Return (X, Y) of the center of cell containing provided text 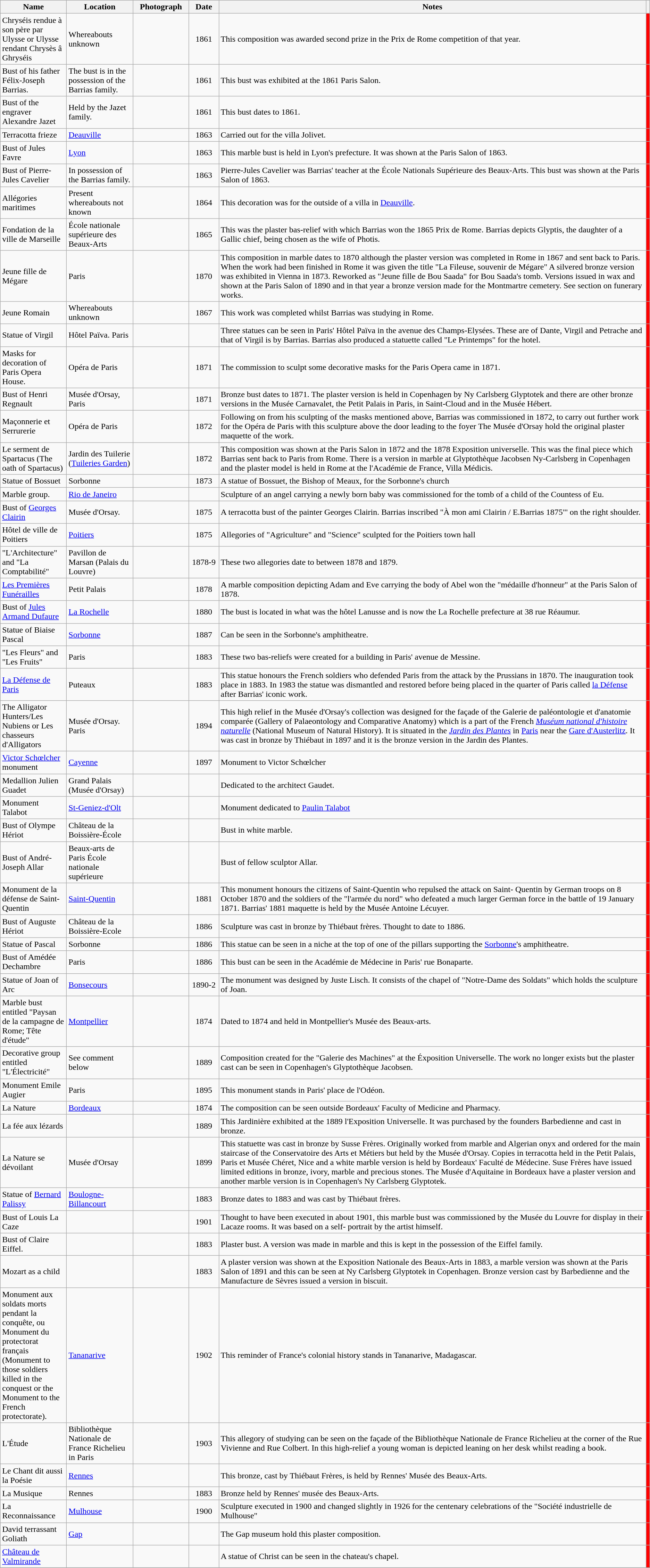
Bust of André-Joseph Allar (33, 862)
Decorative group entitled "L'Électricité" (33, 1063)
Terracotta frieze (33, 135)
Carried out for the villa Jolivet. (432, 135)
Bust of Amédée Dechambre (33, 962)
This bust was exhibited at the 1861 Paris Salon. (432, 80)
Marble group. (33, 494)
This decoration was for the outside of a villa in Deauville. (432, 203)
Fondation de la ville de Marseille (33, 234)
Château de Valmirande (33, 1556)
Château de la Boissière-Ecole (100, 926)
Musée d'Orsay. Paris (100, 726)
Bust of fellow sculptor Allar. (432, 862)
Beaux-arts de Paris École nationale supérieure (100, 862)
La Défense de Paris (33, 684)
Bust of Pierre-Jules Cavelier (33, 175)
The Gap museum hold this plaster composition. (432, 1534)
Statue of Biaise Pascal (33, 634)
Statue of Virgil (33, 335)
Bonsecours (100, 984)
Maçonnerie et Serrurerie (33, 427)
Sculpture executed in 1900 and changed slightly in 1926 for the centenary celebrations of the "Société industrielle de Mulhouse" (432, 1511)
Mozart as a child (33, 1272)
This work was completed whilst Barrias was studying in Rome. (432, 313)
Rio de Janeiro (100, 494)
Present whereabouts not known (100, 203)
Bust of Louis La Caze (33, 1221)
Name (33, 7)
Location (100, 7)
Bust of Claire Eiffel. (33, 1244)
In possession of the Barrias family. (100, 175)
Notes (432, 7)
Monument to Victor Schœlcher (432, 762)
Cayenne (100, 762)
Grand Palais (Musée d'Orsay) (100, 785)
These two bas-reliefs were created for a building in Paris' avenue de Messine. (432, 657)
This statue can be seen in a niche at the top of one of the pillars supporting the Sorbonne's amphitheatre. (432, 944)
Dedicated to the architect Gaudet. (432, 785)
Hôtel de ville de Poitiers (33, 535)
Statue of Bossuet (33, 481)
1895 (204, 1090)
La Nature (33, 1108)
The monument was designed by Juste Lisch. It consists of the chapel of "Notre-Dame des Soldats" which holds the sculpture of Joan. (432, 984)
1878 (204, 589)
Les Premières Funérailles (33, 589)
Masks for decoration of Paris Opera House. (33, 368)
Petit Palais (100, 589)
Jeune fille de Mégare (33, 276)
Medallion Julien Guadet (33, 785)
1878-9 (204, 562)
1864 (204, 203)
La Musique (33, 1493)
Held by the Jazet family. (100, 112)
La Nature se dévoilant (33, 1162)
The bust is located in what was the hôtel Lanusse and is now the La Rochelle prefecture at 38 rue Réaumur. (432, 612)
Date (204, 7)
A statue of Christ can be seen in the chateau's chapel. (432, 1556)
This marble bust is held in Lyon's prefecture. It was shown at the Paris Salon of 1863. (432, 153)
Bust of his father Félix-Joseph Barrias. (33, 80)
Puteaux (100, 684)
Le Chant dit aussi la Poésie (33, 1476)
Sculpture was cast in bronze by Thiébaut frères. Thought to date to 1886. (432, 926)
Tananarive (100, 1355)
Musée d'Orsay (100, 1162)
Musée d'Orsay. (100, 512)
Dated to 1874 and held in Montpellier's Musée des Beaux-arts. (432, 1021)
Bust of Henri Regnault (33, 399)
Pavillon de Marsan (Palais du Louvre) (100, 562)
Bordeaux (100, 1108)
1894 (204, 726)
The composition can be seen outside Bordeaux' Faculty of Medicine and Pharmacy. (432, 1108)
1903 (204, 1444)
1897 (204, 762)
Can be seen in the Sorbonne's amphitheatre. (432, 634)
These two allegories date to between 1878 and 1879. (432, 562)
1902 (204, 1355)
Allegories of "Agriculture" and "Science" sculpted for the Poitiers town hall (432, 535)
A marble composition depicting Adam and Eve carrying the body of Abel won the "médaille d'honneur" at the Paris Salon of 1878. (432, 589)
The commission to sculpt some decorative masks for the Paris Opera came in 1871. (432, 368)
This bust dates to 1861. (432, 112)
Deauville (100, 135)
1880 (204, 612)
Bust of Auguste Hériot (33, 926)
1899 (204, 1162)
Allégories maritimes (33, 203)
Monument Emile Augier (33, 1090)
Lyon (100, 153)
The Alligator Hunters/Les Nubiens or Les chasseurs d'Alligators (33, 726)
This bronze, cast by Thiébaut Frères, is held by Rennes' Musée des Beaux-Arts. (432, 1476)
Saint-Quentin (100, 899)
This monument stands in Paris' place de l'Odéon. (432, 1090)
1901 (204, 1221)
A terracotta bust of the painter Georges Clairin. Barrias inscribed "À mon ami Clairin / E.Barrias 1875"' on the right shoulder. (432, 512)
Montpellier (100, 1021)
David terrassant Goliath (33, 1534)
1890-2 (204, 984)
Monument dedicated to Paulin Talabot (432, 808)
Bust of the engraver Alexandre Jazet (33, 112)
"Les Fleurs" and "Les Fruits" (33, 657)
1870 (204, 276)
Poitiers (100, 535)
Bronze held by Rennes' musée des Beaux-Arts. (432, 1493)
Marble bust entitled "Paysan de la campagne de Rome; Tête d'étude" (33, 1021)
Statue of Bernard Palissy (33, 1199)
Statue of Joan of Arc (33, 984)
This reminder of France's colonial history stands in Tananarive, Madagascar. (432, 1355)
Pierre-Jules Cavelier was Barrias' teacher at the École Nationals Supérieure des Beaux-Arts. This bust was shown at the Paris Salon of 1863. (432, 175)
Chryséis rendue à son père par Ulysse or Ulysse rendant Chrysès â Ghryséis (33, 39)
Bust of Olympe Hériot (33, 830)
Bust in white marble. (432, 830)
Bust of Jules Favre (33, 153)
The bust is in the possession of the Barrias family. (100, 80)
Jardin des Tuilerie (Tuileries Garden) (100, 459)
Bronze dates to 1883 and was cast by Thiébaut frères. (432, 1199)
Gap (100, 1534)
Monument Talabot (33, 808)
1865 (204, 234)
Bibliothèque Nationale de France Richelieu in Paris (100, 1444)
Sculpture of an angel carrying a newly born baby was commissioned for the tomb of a child of the Countess of Eu. (432, 494)
1887 (204, 634)
Mulhouse (100, 1511)
"L'Architecture" and "La Comptabilité" (33, 562)
Photograph (161, 7)
Jeune Romain (33, 313)
This Jardinière exhibited at the 1889 l'Exposition Universelle. It was purchased by the founders Barbedienne and cast in bronze. (432, 1125)
This composition was awarded second prize in the Prix de Rome competition of that year. (432, 39)
L'Étude (33, 1444)
Château de la Boissière-École (100, 830)
La Rochelle (100, 612)
Le serment de Spartacus (The oath of Spartacus) (33, 459)
Statue of Pascal (33, 944)
This bust can be seen in the Académie de Médecine in Paris' rue Bonaparte. (432, 962)
Victor Schœlcher monument (33, 762)
A statue of Bossuet, the Bishop of Meaux, for the Sorbonne's church (432, 481)
Hôtel Païva. Paris (100, 335)
1900 (204, 1511)
La fée aux lézards (33, 1125)
1867 (204, 313)
Plaster bust. A version was made in marble and this is kept in the possession of the Eiffel family. (432, 1244)
Boulogne-Billancourt (100, 1199)
See comment below (100, 1063)
Monument de la défense de Saint-Quentin (33, 899)
Bust of Georges Clairin (33, 512)
1873 (204, 481)
Musée d'Orsay, Paris (100, 399)
St-Geniez-d'Olt (100, 808)
La Reconnaissance (33, 1511)
École nationale supérieure des Beaux-Arts (100, 234)
1881 (204, 899)
Bust of Jules Armand Dufaure (33, 612)
